For the text-containing cell, return its midpoint in (x, y) coordinate format. 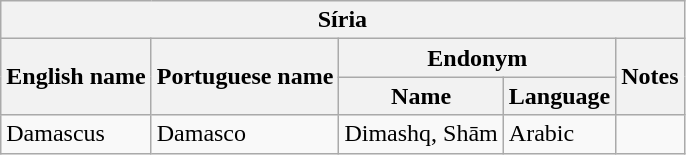
Notes (650, 77)
Arabic (559, 134)
English name (76, 77)
Portuguese name (245, 77)
Endonym (478, 58)
Damasco (245, 134)
Damascus (76, 134)
Síria (342, 20)
Dimashq, Shām (421, 134)
Language (559, 96)
Name (421, 96)
